For the text-containing cell, return its midpoint in [x, y] coordinate format. 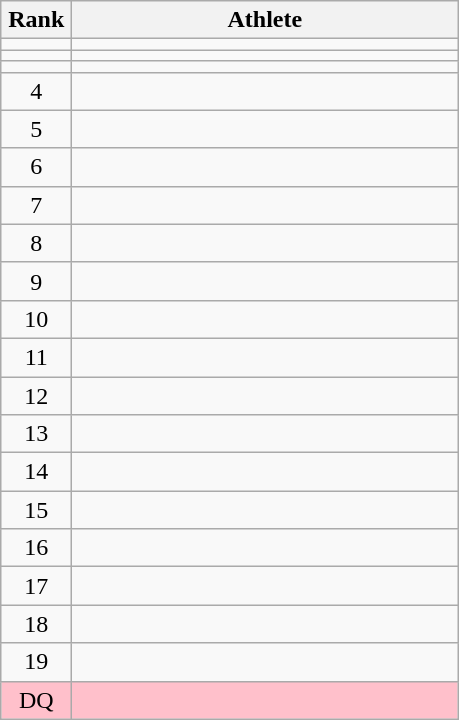
6 [36, 167]
15 [36, 510]
13 [36, 434]
5 [36, 129]
11 [36, 357]
19 [36, 662]
12 [36, 395]
14 [36, 472]
7 [36, 205]
DQ [36, 700]
10 [36, 319]
16 [36, 548]
4 [36, 91]
17 [36, 586]
Athlete [265, 20]
Rank [36, 20]
9 [36, 281]
18 [36, 624]
8 [36, 243]
